Return the [X, Y] coordinate for the center point of the cell that contains the specified text.  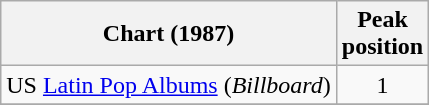
Chart (1987) [169, 34]
1 [382, 85]
Peakposition [382, 34]
US Latin Pop Albums (Billboard) [169, 85]
